Return [x, y] of the center of cell containing provided text 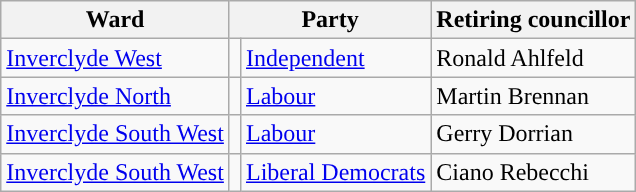
Liberal Democrats [335, 172]
Ward [116, 20]
Retiring councillor [534, 20]
Party [330, 20]
Inverclyde North [116, 96]
Martin Brennan [534, 96]
Inverclyde West [116, 58]
Ronald Ahlfeld [534, 58]
Independent [335, 58]
Ciano Rebecchi [534, 172]
Gerry Dorrian [534, 134]
